Locate the cell with the specified text and output its (X, Y) center coordinate. 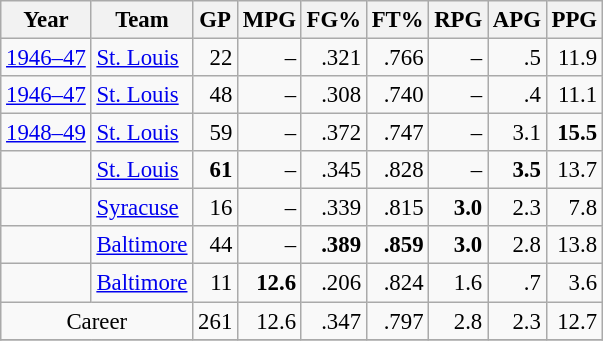
PPG (574, 20)
7.8 (574, 208)
Syracuse (142, 208)
59 (216, 133)
.7 (518, 283)
FG% (334, 20)
11 (216, 283)
APG (518, 20)
FT% (398, 20)
.828 (398, 170)
.345 (334, 170)
.321 (334, 58)
44 (216, 245)
.740 (398, 95)
61 (216, 170)
.747 (398, 133)
Career (97, 321)
.797 (398, 321)
.308 (334, 95)
.859 (398, 245)
48 (216, 95)
GP (216, 20)
MPG (270, 20)
13.7 (574, 170)
Year (46, 20)
1.6 (458, 283)
15.5 (574, 133)
.4 (518, 95)
11.9 (574, 58)
12.7 (574, 321)
261 (216, 321)
3.5 (518, 170)
.347 (334, 321)
RPG (458, 20)
1948–49 (46, 133)
.389 (334, 245)
.824 (398, 283)
.372 (334, 133)
.5 (518, 58)
13.8 (574, 245)
16 (216, 208)
11.1 (574, 95)
3.1 (518, 133)
Team (142, 20)
.339 (334, 208)
22 (216, 58)
.766 (398, 58)
.206 (334, 283)
3.6 (574, 283)
.815 (398, 208)
